Output the [x, y] coordinate of the center of the cell containing the given text.  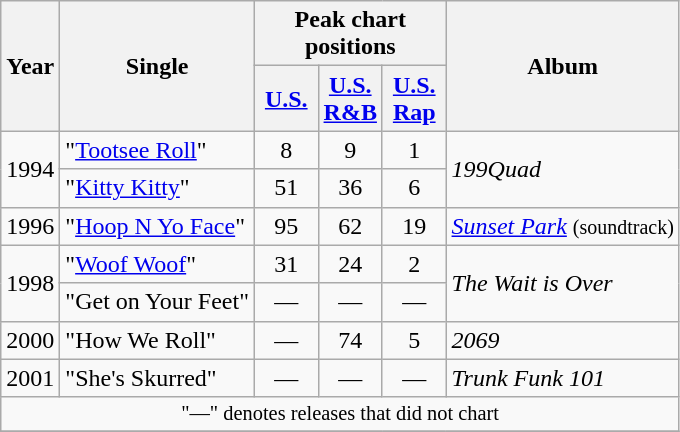
2000 [30, 340]
1996 [30, 226]
Year [30, 66]
"—" denotes releases that did not chart [340, 414]
U.S.R&B [350, 98]
The Wait is Over [562, 283]
24 [350, 264]
U.S. [286, 98]
U.S.Rap [414, 98]
62 [350, 226]
36 [350, 188]
95 [286, 226]
199Quad [562, 169]
"How We Roll" [158, 340]
"Get on Your Feet" [158, 302]
5 [414, 340]
74 [350, 340]
"Woof Woof" [158, 264]
1 [414, 150]
"Kitty Kitty" [158, 188]
9 [350, 150]
31 [286, 264]
Album [562, 66]
"Hoop N Yo Face" [158, 226]
"She's Skurred" [158, 378]
2069 [562, 340]
1994 [30, 169]
Peak chart positions [350, 34]
Trunk Funk 101 [562, 378]
51 [286, 188]
Sunset Park (soundtrack) [562, 226]
6 [414, 188]
1998 [30, 283]
8 [286, 150]
"Tootsee Roll" [158, 150]
19 [414, 226]
2 [414, 264]
2001 [30, 378]
Single [158, 66]
